Pinpoint the cell where the given text exists, returning its [x, y] midpoint coordinate. 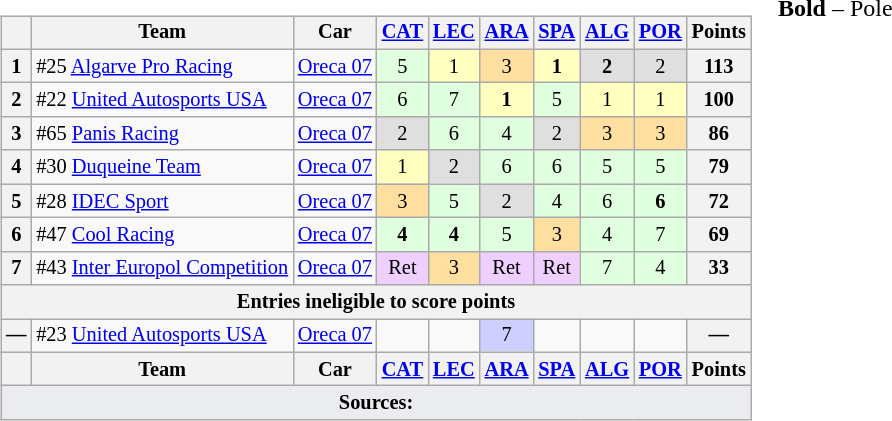
72 [719, 201]
#30 Duqueine Team [162, 167]
33 [719, 268]
Sources: [376, 403]
79 [719, 167]
#22 United Autosports USA [162, 100]
#65 Panis Racing [162, 134]
113 [719, 66]
#47 Cool Racing [162, 235]
#28 IDEC Sport [162, 201]
86 [719, 134]
#43 Inter Europol Competition [162, 268]
69 [719, 235]
100 [719, 100]
#25 Algarve Pro Racing [162, 66]
#23 United Autosports USA [162, 336]
Entries ineligible to score points [376, 302]
